Return [x, y] of the center of cell containing provided text 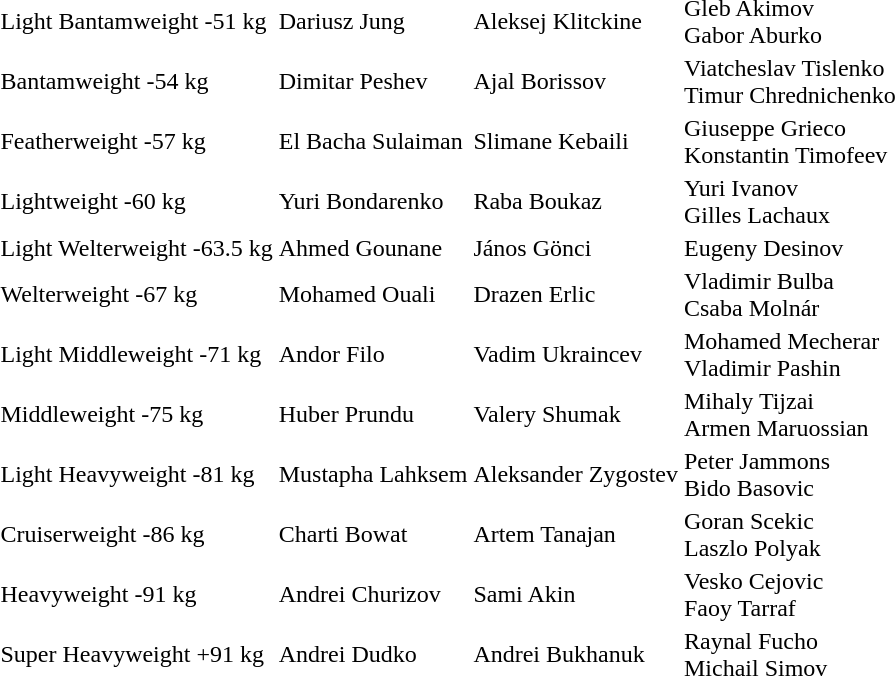
Andor Filo [373, 354]
Dimitar Peshev [373, 82]
Drazen Erlic [576, 294]
Mustapha Lahksem [373, 474]
Artem Tanajan [576, 534]
Sami Akin [576, 594]
Andrei Churizov [373, 594]
Ajal Borissov [576, 82]
Valery Shumak [576, 414]
El Bacha Sulaiman [373, 142]
Mohamed Ouali [373, 294]
Ahmed Gounane [373, 248]
Charti Bowat [373, 534]
Slimane Kebaili [576, 142]
Vadim Ukraincev [576, 354]
János Gönci [576, 248]
Raba Boukaz [576, 202]
Aleksander Zygostev [576, 474]
Yuri Bondarenko [373, 202]
Huber Prundu [373, 414]
